Extract the [X, Y] coordinate from the center of the cell holding the provided text.  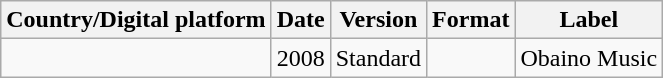
Label [589, 20]
Version [378, 20]
Standard [378, 58]
Obaino Music [589, 58]
Date [300, 20]
Format [471, 20]
Country/Digital platform [136, 20]
2008 [300, 58]
